Output the (X, Y) coordinate of the center of the cell containing the given text.  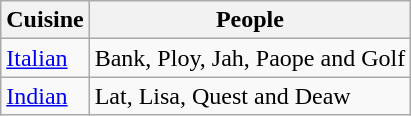
Italian (45, 58)
Cuisine (45, 20)
Indian (45, 96)
Lat, Lisa, Quest and Deaw (250, 96)
People (250, 20)
Bank, Ploy, Jah, Paope and Golf (250, 58)
